Return (X, Y) of the center of cell containing provided text 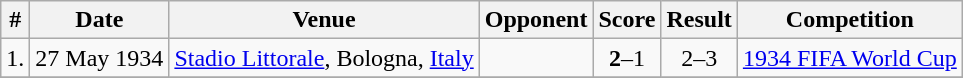
2–1 (627, 58)
Score (627, 20)
Opponent (536, 20)
Stadio Littorale, Bologna, Italy (324, 58)
1. (16, 58)
2–3 (699, 58)
Competition (850, 20)
1934 FIFA World Cup (850, 58)
27 May 1934 (100, 58)
# (16, 20)
Venue (324, 20)
Result (699, 20)
Date (100, 20)
